Search for the cell housing the specified text and yield its (X, Y) center coordinate. 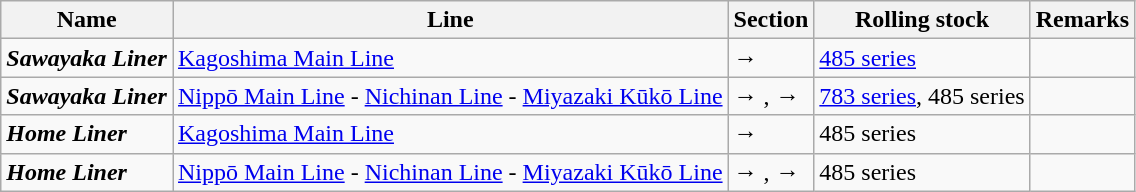
Line (450, 20)
Name (87, 20)
783 series, 485 series (922, 96)
Section (771, 20)
Remarks (1082, 20)
Rolling stock (922, 20)
